Scan for the cell matching the given text and deliver its (x, y) coordinate at center. 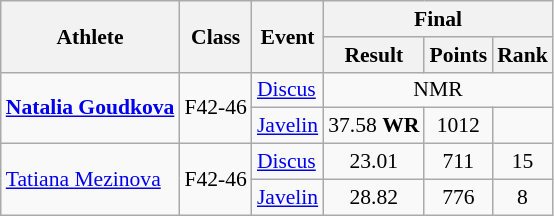
37.58 WR (374, 126)
Result (374, 55)
711 (458, 162)
Class (215, 36)
Rank (522, 55)
Natalia Goudkova (90, 108)
Final (438, 19)
Event (288, 36)
NMR (438, 90)
Points (458, 55)
1012 (458, 126)
776 (458, 197)
Tatiana Mezinova (90, 180)
8 (522, 197)
15 (522, 162)
Athlete (90, 36)
28.82 (374, 197)
23.01 (374, 162)
